Capture the cell that displays the provided text and extract its (X, Y) central coordinate. 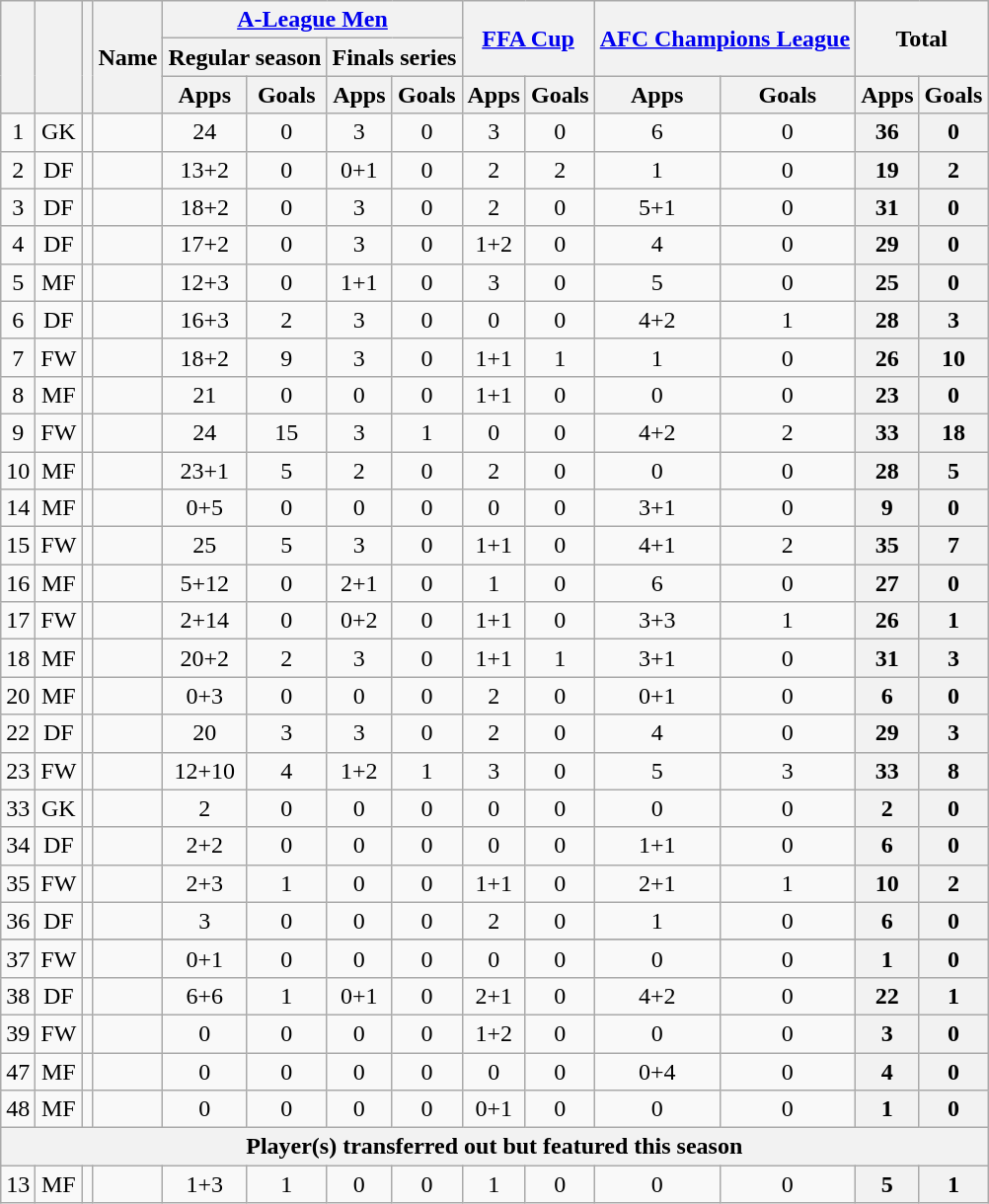
0+4 (657, 1071)
17+2 (205, 245)
16+3 (205, 320)
5+12 (205, 583)
0+3 (205, 696)
5+1 (657, 207)
2+2 (205, 846)
12+10 (205, 771)
17 (18, 621)
27 (887, 583)
0+2 (359, 621)
4+1 (657, 546)
20+2 (205, 658)
Player(s) transferred out but featured this season (494, 1147)
Finals series (395, 57)
FFA Cup (528, 38)
37 (18, 958)
21 (205, 395)
34 (18, 846)
13+2 (205, 170)
39 (18, 1033)
16 (18, 583)
Total (922, 38)
1+3 (205, 1184)
0+5 (205, 508)
23+1 (205, 471)
2+14 (205, 621)
A-League Men (312, 20)
12+3 (205, 282)
AFC Champions League (724, 38)
Regular season (245, 57)
47 (18, 1071)
Name (128, 57)
48 (18, 1109)
19 (887, 170)
38 (18, 996)
14 (18, 508)
13 (18, 1184)
2+3 (205, 883)
6+6 (205, 996)
3+3 (657, 621)
